Pinpoint the cell where the given text exists, returning its (x, y) midpoint coordinate. 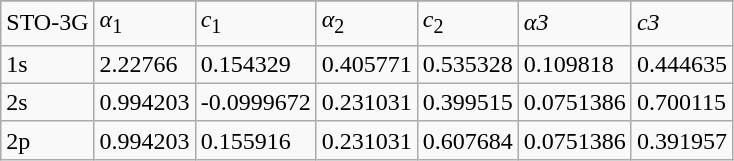
0.391957 (682, 140)
STO-3G (48, 23)
0.155916 (256, 140)
c2 (468, 23)
2.22766 (144, 64)
c1 (256, 23)
α3 (574, 23)
c3 (682, 23)
2s (48, 102)
0.405771 (366, 64)
0.399515 (468, 102)
1s (48, 64)
0.607684 (468, 140)
α2 (366, 23)
0.154329 (256, 64)
0.444635 (682, 64)
-0.0999672 (256, 102)
0.700115 (682, 102)
0.535328 (468, 64)
0.109818 (574, 64)
2p (48, 140)
α1 (144, 23)
